Capture the cell that displays the provided text and extract its (X, Y) central coordinate. 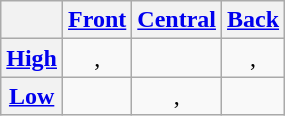
Back (254, 20)
Low (32, 96)
High (32, 58)
Front (98, 20)
Central (177, 20)
